Identify which cell holds the provided text, then report its (x, y) central coordinate. 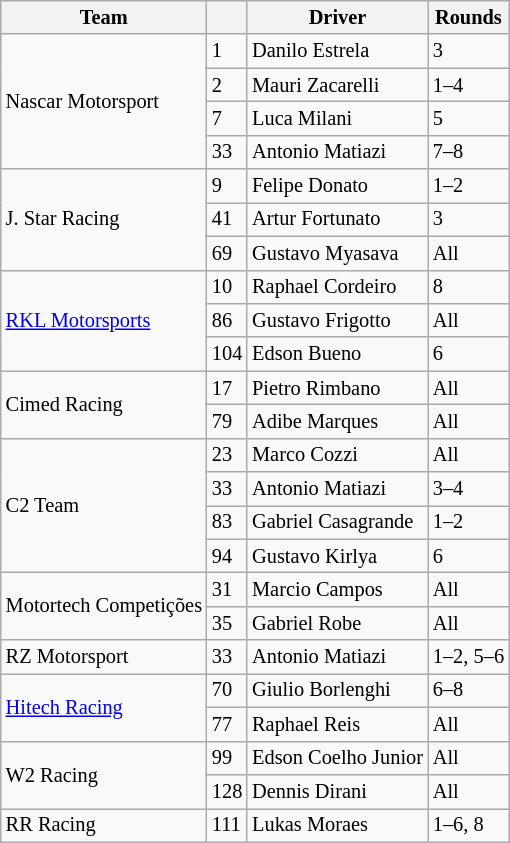
10 (227, 287)
Felipe Donato (338, 186)
Dennis Dirani (338, 791)
Edson Bueno (338, 354)
23 (227, 455)
Pietro Rimbano (338, 388)
Gabriel Robe (338, 623)
C2 Team (104, 506)
3–4 (468, 489)
104 (227, 354)
1–4 (468, 85)
Hitech Racing (104, 706)
Gustavo Kirlya (338, 556)
Artur Fortunato (338, 219)
111 (227, 825)
86 (227, 320)
31 (227, 589)
1–6, 8 (468, 825)
J. Star Racing (104, 220)
Marco Cozzi (338, 455)
Luca Milani (338, 118)
6–8 (468, 690)
8 (468, 287)
Team (104, 17)
Driver (338, 17)
RR Racing (104, 825)
Cimed Racing (104, 404)
35 (227, 623)
77 (227, 724)
Marcio Campos (338, 589)
1–2, 5–6 (468, 657)
70 (227, 690)
Gabriel Casagrande (338, 522)
5 (468, 118)
69 (227, 253)
Edson Coelho Junior (338, 758)
Danilo Estrela (338, 51)
128 (227, 791)
Gustavo Frigotto (338, 320)
Rounds (468, 17)
RKL Motorsports (104, 320)
99 (227, 758)
2 (227, 85)
17 (227, 388)
Giulio Borlenghi (338, 690)
Adibe Marques (338, 421)
Mauri Zacarelli (338, 85)
41 (227, 219)
Lukas Moraes (338, 825)
W2 Racing (104, 774)
83 (227, 522)
9 (227, 186)
Raphael Reis (338, 724)
79 (227, 421)
1 (227, 51)
Raphael Cordeiro (338, 287)
7 (227, 118)
94 (227, 556)
Gustavo Myasava (338, 253)
7–8 (468, 152)
Motortech Competições (104, 606)
Nascar Motorsport (104, 102)
RZ Motorsport (104, 657)
